Scan for the cell matching the given text and deliver its (x, y) coordinate at center. 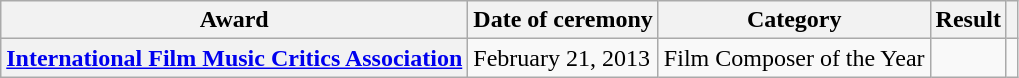
Award (234, 20)
Date of ceremony (564, 20)
February 21, 2013 (564, 58)
International Film Music Critics Association (234, 58)
Category (794, 20)
Result (968, 20)
Film Composer of the Year (794, 58)
